Determine the (X, Y) coordinate at the center of the cell enclosing the given text.  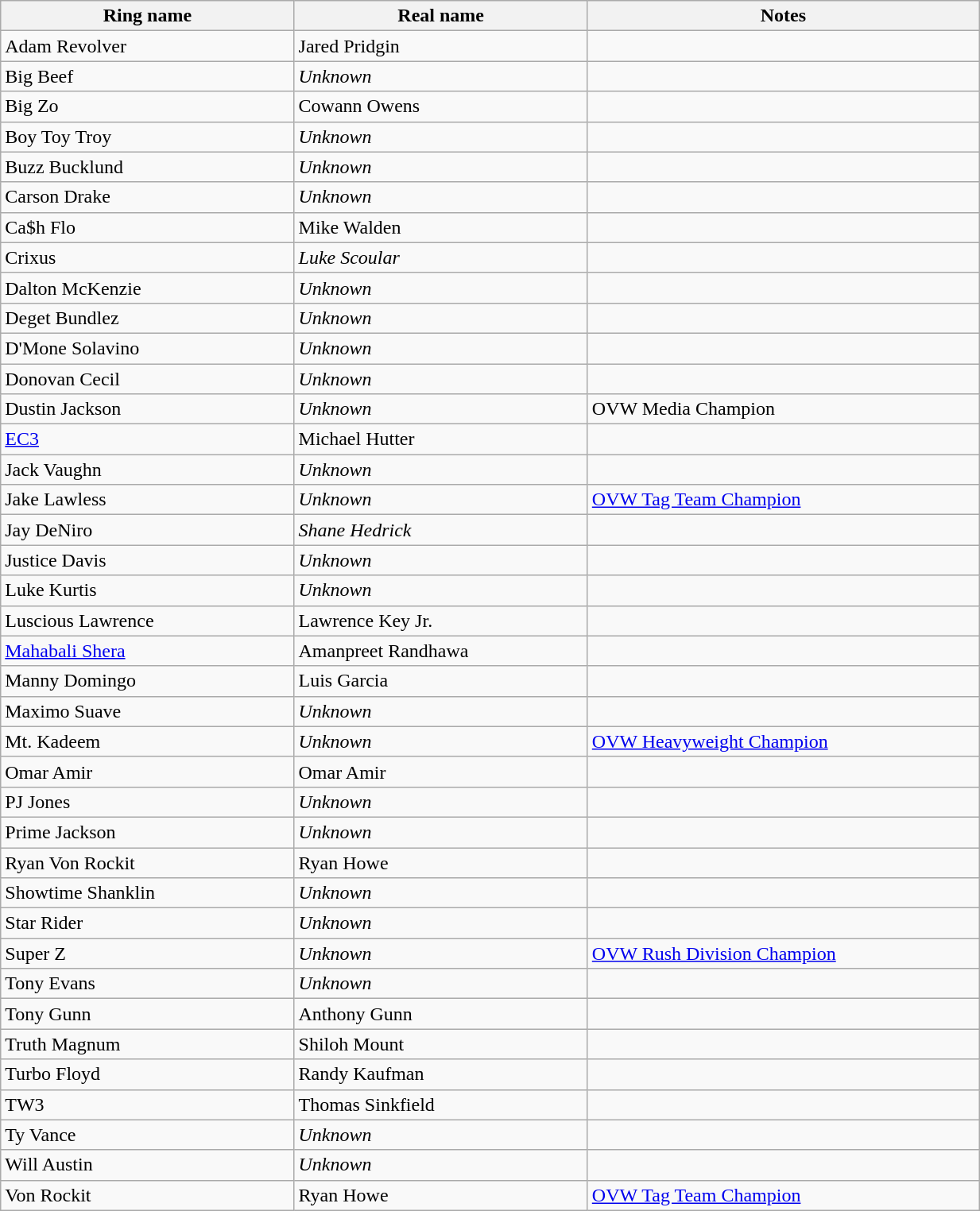
Big Beef (148, 76)
Justice Davis (148, 560)
Manny Domingo (148, 681)
Big Zo (148, 106)
Super Z (148, 954)
OVW Rush Division Champion (783, 954)
Carson Drake (148, 197)
Jay DeNiro (148, 530)
Shane Hedrick (440, 530)
Luis Garcia (440, 681)
D'Mone Solavino (148, 348)
Luke Scoular (440, 257)
Shiloh Mount (440, 1044)
Amanpreet Randhawa (440, 651)
Prime Jackson (148, 832)
Tony Evans (148, 984)
Crixus (148, 257)
Mike Walden (440, 227)
Michael Hutter (440, 439)
Luke Kurtis (148, 590)
Luscious Lawrence (148, 621)
Thomas Sinkfield (440, 1105)
Randy Kaufman (440, 1074)
Tony Gunn (148, 1014)
Maximo Suave (148, 711)
Jack Vaughn (148, 470)
TW3 (148, 1105)
Ca$h Flo (148, 227)
Showtime Shanklin (148, 893)
Star Rider (148, 923)
Ty Vance (148, 1135)
Notes (783, 16)
Jared Pridgin (440, 46)
Dustin Jackson (148, 409)
OVW Media Champion (783, 409)
Boy Toy Troy (148, 137)
Turbo Floyd (148, 1074)
Deget Bundlez (148, 318)
Adam Revolver (148, 46)
Will Austin (148, 1165)
Von Rockit (148, 1195)
Real name (440, 16)
Ryan Von Rockit (148, 862)
Anthony Gunn (440, 1014)
Donovan Cecil (148, 379)
Mt. Kadeem (148, 741)
Truth Magnum (148, 1044)
Ring name (148, 16)
Buzz Bucklund (148, 167)
Mahabali Shera (148, 651)
Dalton McKenzie (148, 288)
Lawrence Key Jr. (440, 621)
EC3 (148, 439)
Cowann Owens (440, 106)
Jake Lawless (148, 500)
OVW Heavyweight Champion (783, 741)
PJ Jones (148, 802)
